Scan for the cell matching the given text and deliver its (X, Y) coordinate at center. 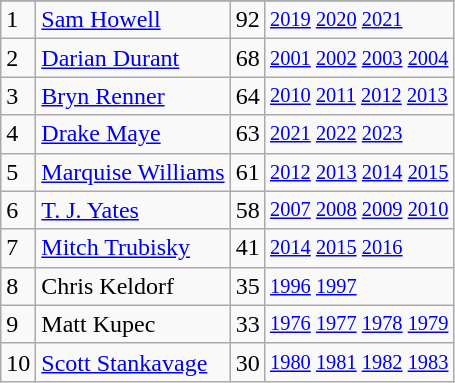
Matt Kupec (133, 324)
64 (248, 96)
Marquise Williams (133, 172)
8 (18, 286)
6 (18, 210)
33 (248, 324)
41 (248, 248)
2012 2013 2014 2015 (359, 172)
5 (18, 172)
61 (248, 172)
Drake Maye (133, 134)
T. J. Yates (133, 210)
1 (18, 20)
10 (18, 362)
2001 2002 2003 2004 (359, 58)
Sam Howell (133, 20)
58 (248, 210)
Bryn Renner (133, 96)
63 (248, 134)
3 (18, 96)
1996 1997 (359, 286)
2019 2020 2021 (359, 20)
2007 2008 2009 2010 (359, 210)
1980 1981 1982 1983 (359, 362)
Mitch Trubisky (133, 248)
30 (248, 362)
Darian Durant (133, 58)
Chris Keldorf (133, 286)
2010 2011 2012 2013 (359, 96)
7 (18, 248)
Scott Stankavage (133, 362)
2021 2022 2023 (359, 134)
9 (18, 324)
92 (248, 20)
2 (18, 58)
2014 2015 2016 (359, 248)
4 (18, 134)
1976 1977 1978 1979 (359, 324)
68 (248, 58)
35 (248, 286)
